Search for the cell housing the specified text and yield its (X, Y) center coordinate. 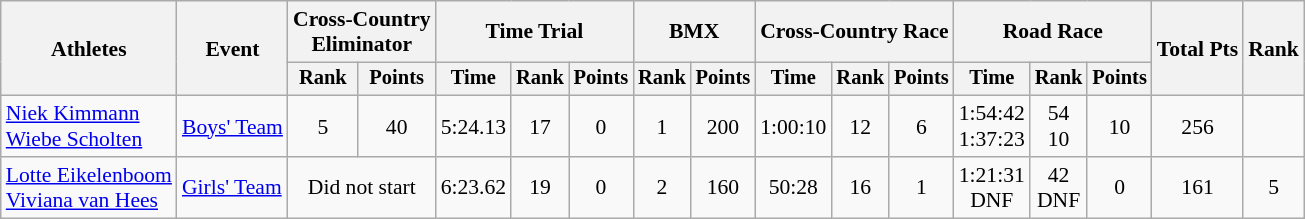
Total Pts (1198, 48)
Lotte EikelenboomViviana van Hees (89, 188)
10 (1119, 126)
Niek KimmannWiebe Scholten (89, 126)
Event (232, 48)
Did not start (362, 188)
5:24.13 (474, 126)
5410 (1059, 126)
Girls' Team (232, 188)
Cross-Country Race (854, 32)
1:54:421:37:23 (992, 126)
200 (723, 126)
Time Trial (534, 32)
Athletes (89, 48)
161 (1198, 188)
16 (860, 188)
19 (540, 188)
160 (723, 188)
BMX (694, 32)
6:23.62 (474, 188)
50:28 (793, 188)
Road Race (1053, 32)
40 (397, 126)
Boys' Team (232, 126)
12 (860, 126)
1:00:10 (793, 126)
1:21:31DNF (992, 188)
6 (922, 126)
17 (540, 126)
Cross-CountryEliminator (362, 32)
256 (1198, 126)
2 (662, 188)
42DNF (1059, 188)
